Determine the [x, y] coordinate at the center of the cell enclosing the given text.  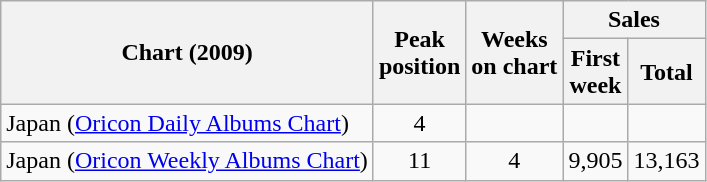
Peakposition [419, 52]
Firstweek [596, 72]
Japan (Oricon Daily Albums Chart) [188, 123]
Japan (Oricon Weekly Albums Chart) [188, 161]
Weekson chart [514, 52]
11 [419, 161]
Total [666, 72]
9,905 [596, 161]
Sales [634, 20]
13,163 [666, 161]
Chart (2009) [188, 52]
